Return the [x, y] coordinate for the center point of the cell that contains the specified text.  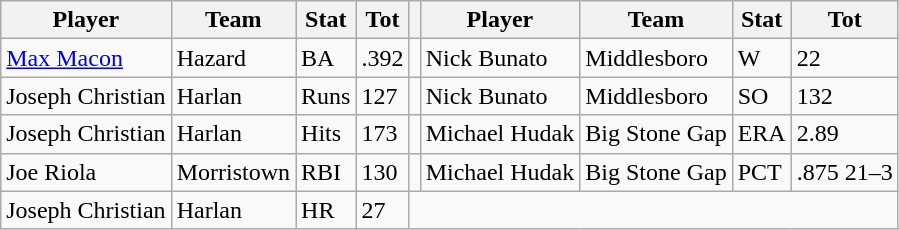
Hazard [233, 58]
127 [382, 96]
PCT [762, 172]
173 [382, 134]
RBI [326, 172]
130 [382, 172]
Joe Riola [86, 172]
27 [382, 210]
2.89 [844, 134]
22 [844, 58]
Runs [326, 96]
Hits [326, 134]
SO [762, 96]
W [762, 58]
Max Macon [86, 58]
ERA [762, 134]
BA [326, 58]
132 [844, 96]
Morristown [233, 172]
.392 [382, 58]
HR [326, 210]
.875 21–3 [844, 172]
